Identify which cell holds the provided text, then report its [x, y] central coordinate. 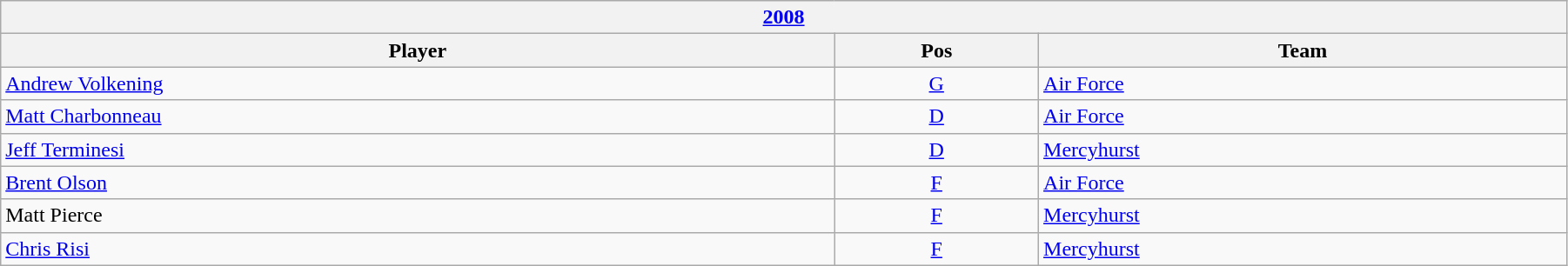
Chris Risi [418, 249]
Team [1303, 50]
2008 [784, 17]
Pos [936, 50]
Matt Charbonneau [418, 116]
Brent Olson [418, 183]
G [936, 83]
Matt Pierce [418, 216]
Player [418, 50]
Jeff Terminesi [418, 150]
Andrew Volkening [418, 83]
